Scan for the cell matching the given text and deliver its [x, y] coordinate at center. 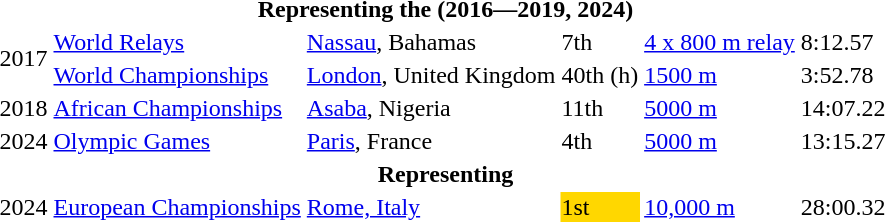
1500 m [720, 75]
10,000 m [720, 207]
4th [600, 141]
Paris, France [431, 141]
40th (h) [600, 75]
Olympic Games [177, 141]
World Championships [177, 75]
Nassau, Bahamas [431, 42]
Asaba, Nigeria [431, 108]
7th [600, 42]
1st [600, 207]
11th [600, 108]
European Championships [177, 207]
Rome, Italy [431, 207]
World Relays [177, 42]
African Championships [177, 108]
London, United Kingdom [431, 75]
4 x 800 m relay [720, 42]
